Pinpoint the cell where the given text exists, returning its [x, y] midpoint coordinate. 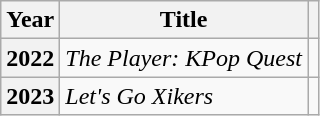
Let's Go Xikers [184, 96]
2023 [30, 96]
The Player: KPop Quest [184, 58]
Title [184, 20]
Year [30, 20]
2022 [30, 58]
